Return the [x, y] coordinate for the center point of the cell that contains the specified text.  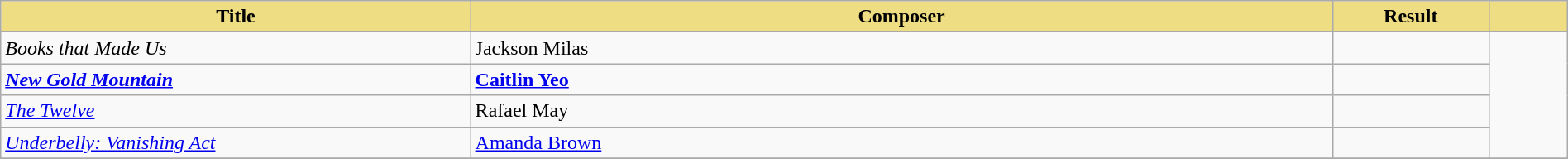
New Gold Mountain [236, 79]
Composer [901, 17]
Underbelly: Vanishing Act [236, 142]
Result [1411, 17]
Title [236, 17]
Books that Made Us [236, 48]
Caitlin Yeo [901, 79]
Amanda Brown [901, 142]
Rafael May [901, 111]
Jackson Milas [901, 48]
The Twelve [236, 111]
